For the text-containing cell, return its midpoint in (x, y) coordinate format. 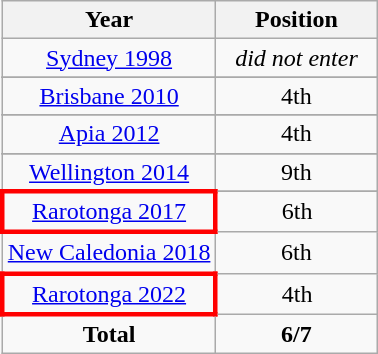
Wellington 2014 (109, 172)
Rarotonga 2017 (109, 212)
Total (109, 334)
Sydney 1998 (109, 58)
Apia 2012 (109, 134)
did not enter (296, 58)
6/7 (296, 334)
Brisbane 2010 (109, 96)
Rarotonga 2022 (109, 294)
9th (296, 172)
New Caledonia 2018 (109, 252)
Position (296, 20)
Year (109, 20)
